Determine the [x, y] coordinate at the center of the cell enclosing the given text.  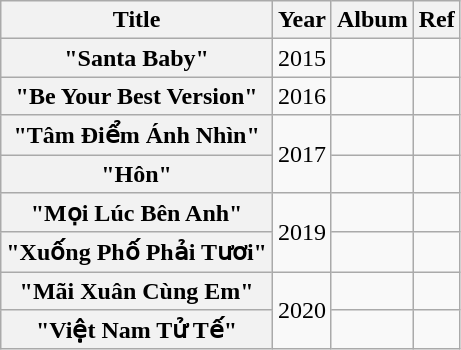
2015 [302, 58]
Ref [436, 20]
"Xuống Phố Phải Tươi" [137, 252]
Year [302, 20]
Title [137, 20]
"Mãi Xuân Cùng Em" [137, 291]
"Hôn" [137, 173]
"Việt Nam Tử Tế" [137, 330]
2017 [302, 154]
"Mọi Lúc Bên Anh" [137, 213]
"Be Your Best Version" [137, 96]
2016 [302, 96]
"Tâm Điểm Ánh Nhìn" [137, 135]
"Santa Baby" [137, 58]
2019 [302, 232]
2020 [302, 311]
Album [372, 20]
